Provide the [x, y] coordinate of the cell's center where the given text is located.  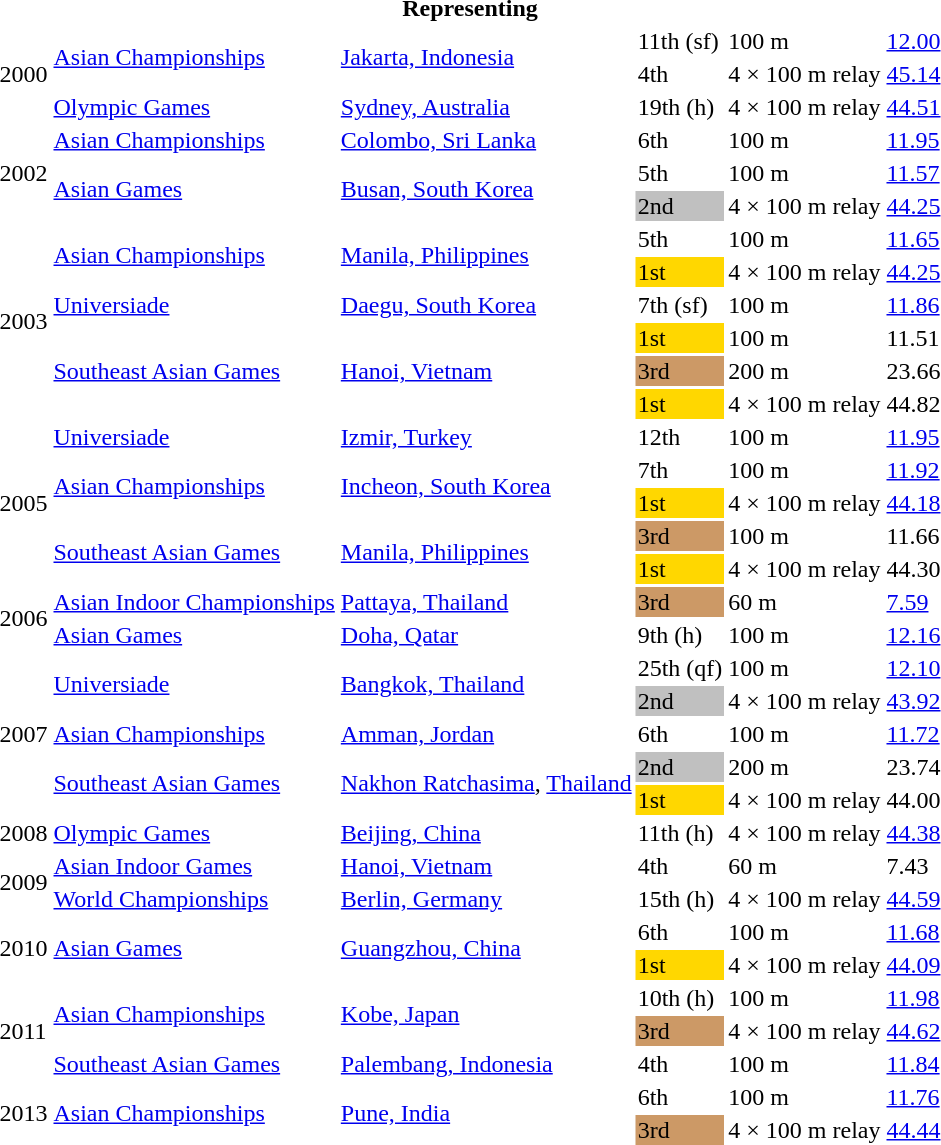
9th (h) [680, 635]
Busan, South Korea [486, 190]
11th (sf) [680, 41]
Kobe, Japan [486, 1014]
11th (h) [680, 833]
Daegu, South Korea [486, 305]
10th (h) [680, 998]
Pattaya, Thailand [486, 602]
Beijing, China [486, 833]
Colombo, Sri Lanka [486, 140]
Bangkok, Thailand [486, 684]
15th (h) [680, 899]
7th (sf) [680, 305]
Izmir, Turkey [486, 437]
World Championships [194, 899]
Palembang, Indonesia [486, 1064]
Asian Indoor Championships [194, 602]
25th (qf) [680, 668]
12th [680, 437]
Pune, India [486, 1114]
Sydney, Australia [486, 107]
Jakarta, Indonesia [486, 58]
19th (h) [680, 107]
Amman, Jordan [486, 734]
Nakhon Ratchasima, Thailand [486, 784]
7th [680, 470]
Guangzhou, China [486, 948]
Incheon, South Korea [486, 486]
Doha, Qatar [486, 635]
Berlin, Germany [486, 899]
Asian Indoor Games [194, 866]
